Determine the (x, y) coordinate at the center of the cell enclosing the given text.  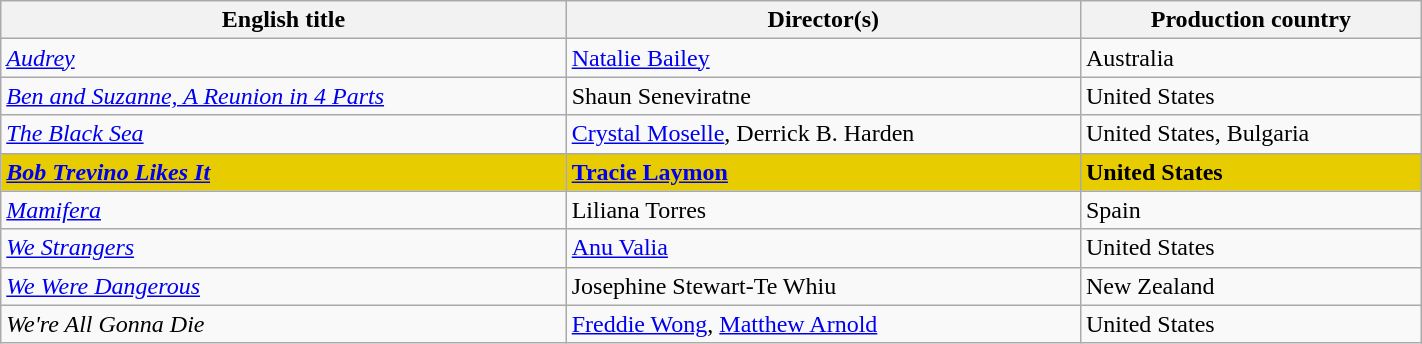
Shaun Seneviratne (823, 96)
Liliana Torres (823, 210)
Director(s) (823, 20)
Audrey (284, 58)
Tracie Laymon (823, 172)
We Were Dangerous (284, 286)
The Black Sea (284, 134)
Production country (1250, 20)
United States, Bulgaria (1250, 134)
Anu Valia (823, 248)
Bob Trevino Likes It (284, 172)
Ben and Suzanne, A Reunion in 4 Parts (284, 96)
Mamifera (284, 210)
Natalie Bailey (823, 58)
New Zealand (1250, 286)
Spain (1250, 210)
Australia (1250, 58)
Josephine Stewart-Te Whiu (823, 286)
We Strangers (284, 248)
English title (284, 20)
We're All Gonna Die (284, 324)
Freddie Wong, Matthew Arnold (823, 324)
Crystal Moselle, Derrick B. Harden (823, 134)
